From the cell containing the given text, extract its center point as [X, Y] coordinate. 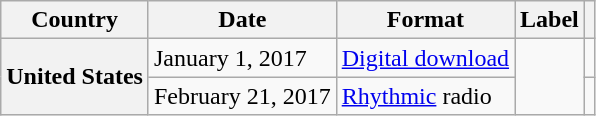
Format [425, 20]
Digital download [425, 58]
Label [550, 20]
United States [75, 77]
Rhythmic radio [425, 96]
February 21, 2017 [242, 96]
Country [75, 20]
Date [242, 20]
January 1, 2017 [242, 58]
